Scan for the cell matching the given text and deliver its [X, Y] coordinate at center. 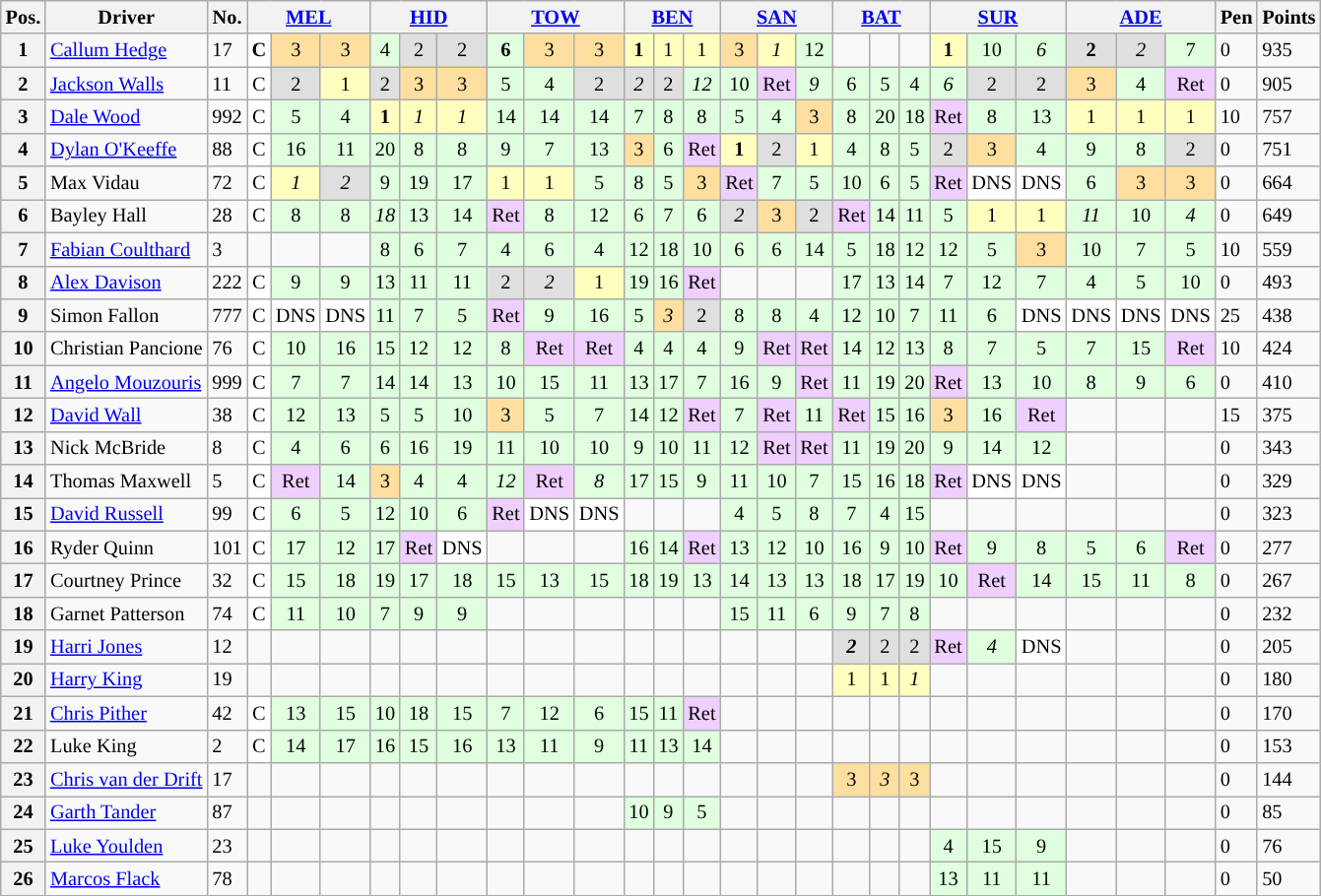
Bayley Hall [126, 216]
99 [227, 514]
375 [1288, 415]
905 [1288, 84]
ADE [1141, 17]
28 [227, 216]
Pen [1237, 17]
78 [227, 878]
323 [1288, 514]
Alex Davison [126, 283]
88 [227, 150]
153 [1288, 746]
170 [1288, 713]
Driver [126, 17]
757 [1288, 116]
205 [1288, 647]
267 [1288, 580]
Fabian Coulthard [126, 249]
751 [1288, 150]
Luke Youlden [126, 846]
493 [1288, 283]
MEL [309, 17]
Dale Wood [126, 116]
22 [24, 746]
Points [1288, 17]
438 [1288, 315]
21 [24, 713]
David Wall [126, 415]
SUR [999, 17]
144 [1288, 779]
24 [24, 812]
410 [1288, 382]
Courtney Prince [126, 580]
32 [227, 580]
992 [227, 116]
343 [1288, 448]
180 [1288, 679]
222 [227, 283]
Jackson Walls [126, 84]
277 [1288, 547]
Nick McBride [126, 448]
BAT [881, 17]
Marcos Flack [126, 878]
Dylan O'Keeffe [126, 150]
Chris van der Drift [126, 779]
Thomas Maxwell [126, 481]
Callum Hedge [126, 50]
Max Vidau [126, 183]
Christian Pancione [126, 349]
329 [1288, 481]
87 [227, 812]
26 [24, 878]
42 [227, 713]
664 [1288, 183]
Garnet Patterson [126, 613]
232 [1288, 613]
38 [227, 415]
72 [227, 183]
BEN [672, 17]
Angelo Mouzouris [126, 382]
Ryder Quinn [126, 547]
Pos. [24, 17]
Harry King [126, 679]
50 [1288, 878]
David Russell [126, 514]
Luke King [126, 746]
74 [227, 613]
559 [1288, 249]
649 [1288, 216]
Garth Tander [126, 812]
Chris Pither [126, 713]
101 [227, 547]
999 [227, 382]
935 [1288, 50]
TOW [556, 17]
No. [227, 17]
SAN [776, 17]
424 [1288, 349]
HID [429, 17]
Harri Jones [126, 647]
Simon Fallon [126, 315]
85 [1288, 812]
777 [227, 315]
